Scan for the cell matching the given text and deliver its [x, y] coordinate at center. 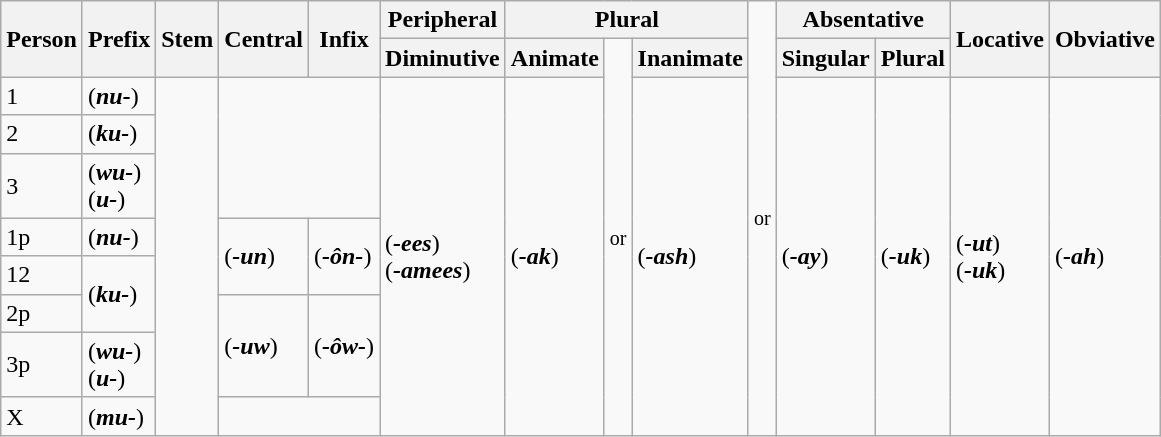
3p [42, 364]
Inanimate [690, 58]
(-ut)(-uk) [1000, 256]
Infix [344, 39]
(-ah) [1104, 256]
(-ôw-) [344, 346]
(-uk) [912, 256]
Locative [1000, 39]
Animate [554, 58]
Stem [188, 39]
Absentative [863, 20]
Diminutive [443, 58]
12 [42, 275]
(-uw) [264, 346]
Singular [826, 58]
(mu-) [118, 416]
(-ak) [554, 256]
(-ash) [690, 256]
(-un) [264, 256]
Central [264, 39]
X [42, 416]
Obviative [1104, 39]
2 [42, 134]
Prefix [118, 39]
Person [42, 39]
2p [42, 313]
3 [42, 186]
(-ees)(-amees) [443, 256]
(-ôn-) [344, 256]
Peripheral [443, 20]
1 [42, 96]
1p [42, 237]
(-ay) [826, 256]
